Provide the [x, y] coordinate of the cell's center where the given text is located.  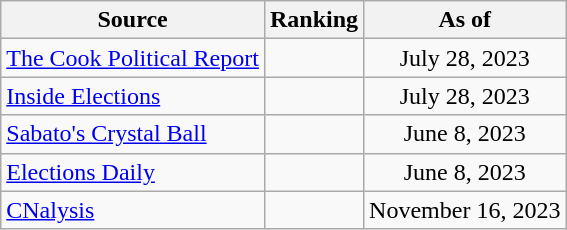
November 16, 2023 [465, 210]
Sabato's Crystal Ball [133, 134]
Source [133, 20]
Elections Daily [133, 172]
As of [465, 20]
Ranking [314, 20]
CNalysis [133, 210]
Inside Elections [133, 96]
The Cook Political Report [133, 58]
